Identify which cell holds the provided text, then report its [X, Y] central coordinate. 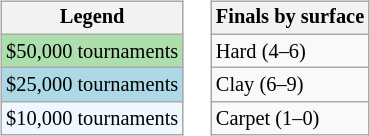
$50,000 tournaments [92, 51]
Legend [92, 18]
Carpet (1–0) [290, 119]
Finals by surface [290, 18]
Clay (6–9) [290, 85]
Hard (4–6) [290, 51]
$25,000 tournaments [92, 85]
$10,000 tournaments [92, 119]
